Determine the (x, y) coordinate at the center of the cell enclosing the given text.  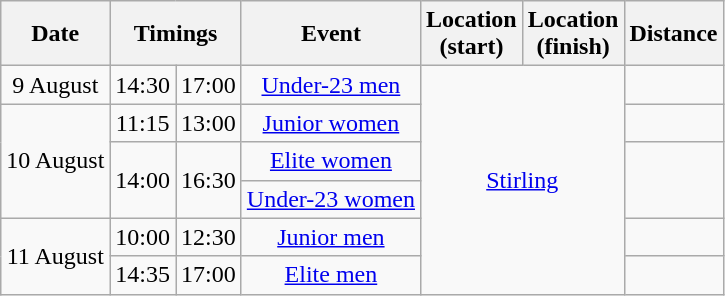
Distance (674, 34)
11:15 (143, 123)
Location(start) (472, 34)
11 August (56, 256)
Junior men (330, 237)
Junior women (330, 123)
16:30 (209, 180)
13:00 (209, 123)
Under-23 women (330, 199)
12:30 (209, 237)
Under-23 men (330, 85)
14:30 (143, 85)
Date (56, 34)
14:00 (143, 180)
Timings (176, 34)
9 August (56, 85)
14:35 (143, 275)
Event (330, 34)
10:00 (143, 237)
Elite men (330, 275)
Elite women (330, 161)
Stirling (522, 180)
10 August (56, 161)
Location(finish) (573, 34)
